Find where the given text appears and provide that cell's center as (X, Y) coordinate. 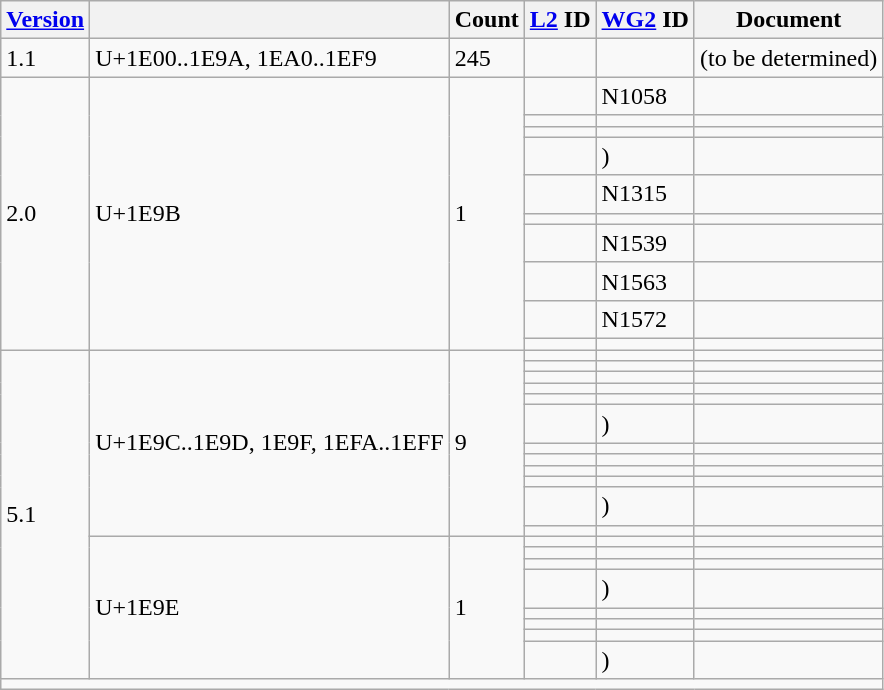
Document (788, 20)
Version (46, 20)
U+1E9C..1E9D, 1E9F, 1EFA..1EFF (270, 444)
U+1E00..1E9A, 1EA0..1EF9 (270, 58)
L2 ID (560, 20)
9 (486, 444)
5.1 (46, 514)
U+1E9E (270, 607)
N1058 (645, 96)
N1572 (645, 319)
245 (486, 58)
(to be determined) (788, 58)
N1315 (645, 194)
U+1E9B (270, 214)
Count (486, 20)
WG2 ID (645, 20)
N1539 (645, 243)
N1563 (645, 281)
1.1 (46, 58)
2.0 (46, 214)
